Extract the [X, Y] coordinate from the center of the cell holding the provided text.  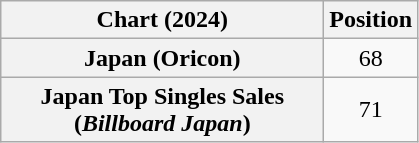
Japan (Oricon) [162, 58]
68 [371, 58]
Japan Top Singles Sales (Billboard Japan) [162, 110]
Position [371, 20]
Chart (2024) [162, 20]
71 [371, 110]
